Locate the cell with the specified text and output its [X, Y] center coordinate. 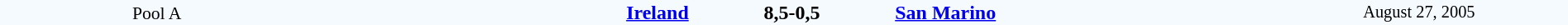
San Marino [1082, 12]
8,5-0,5 [791, 12]
Ireland [501, 12]
Pool A [157, 12]
August 27, 2005 [1419, 12]
